Detect which cell encompasses the target text, then output its [x, y] center coordinate. 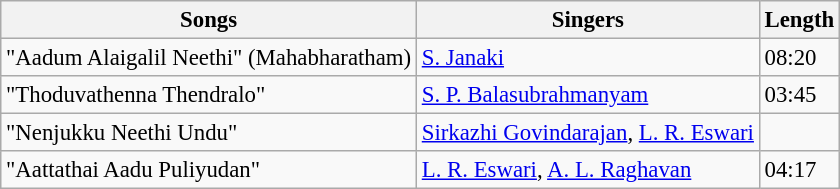
04:17 [799, 170]
L. R. Eswari, A. L. Raghavan [588, 170]
S. P. Balasubrahmanyam [588, 95]
08:20 [799, 58]
"Aattathai Aadu Puliyudan" [209, 170]
Length [799, 20]
S. Janaki [588, 58]
Singers [588, 20]
"Aadum Alaigalil Neethi" (Mahabharatham) [209, 58]
"Nenjukku Neethi Undu" [209, 133]
Sirkazhi Govindarajan, L. R. Eswari [588, 133]
03:45 [799, 95]
Songs [209, 20]
"Thoduvathenna Thendralo" [209, 95]
